Output the (x, y) coordinate of the center of the cell containing the given text.  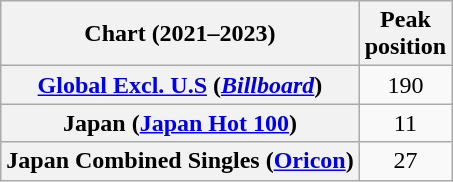
Peakposition (405, 34)
Japan (Japan Hot 100) (180, 123)
190 (405, 85)
Global Excl. U.S (Billboard) (180, 85)
27 (405, 161)
Chart (2021–2023) (180, 34)
11 (405, 123)
Japan Combined Singles (Oricon) (180, 161)
